Locate the cell with the specified text and output its (x, y) center coordinate. 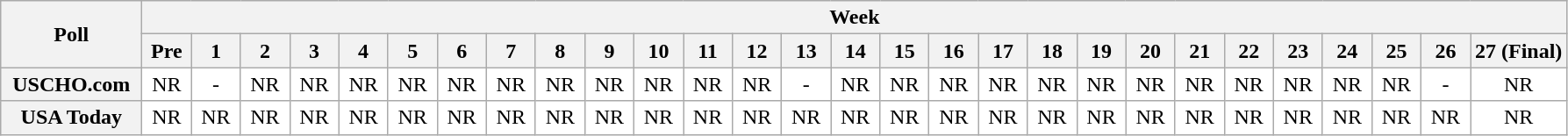
USCHO.com (72, 84)
8 (560, 51)
9 (609, 51)
24 (1347, 51)
13 (806, 51)
1 (216, 51)
Poll (72, 34)
12 (757, 51)
3 (314, 51)
15 (905, 51)
Pre (167, 51)
2 (265, 51)
Week (855, 18)
18 (1052, 51)
21 (1199, 51)
19 (1101, 51)
23 (1298, 51)
10 (658, 51)
26 (1445, 51)
17 (1003, 51)
20 (1150, 51)
4 (363, 51)
14 (856, 51)
USA Today (72, 118)
16 (954, 51)
7 (511, 51)
11 (707, 51)
25 (1396, 51)
22 (1249, 51)
6 (462, 51)
5 (412, 51)
27 (Final) (1519, 51)
